Output the (X, Y) coordinate of the center of the cell containing the given text.  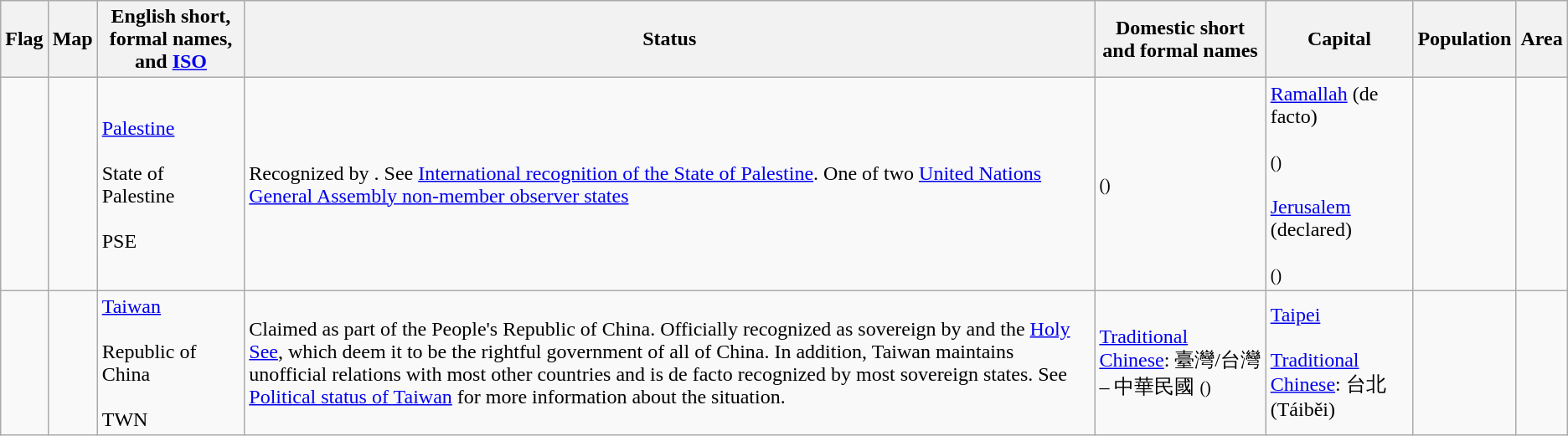
TaiwanRepublic of ChinaTWN (171, 363)
Population (1464, 39)
English short, formal names, and ISO (171, 39)
Map (72, 39)
PalestineState of PalestinePSE (171, 184)
Flag (24, 39)
TaipeiTraditional Chinese: 台北 (Táiběi) (1339, 363)
Capital (1339, 39)
Traditional Chinese: 臺灣/台灣 – 中華民國 () (1180, 363)
Recognized by . See International recognition of the State of Palestine. One of two United Nations General Assembly non-member observer states (670, 184)
Area (1541, 39)
Domestic short and formal names (1180, 39)
() (1180, 184)
Status (670, 39)
Ramallah (de facto)()Jerusalem (declared)() (1339, 184)
